Pinpoint the cell where the given text exists, returning its [X, Y] midpoint coordinate. 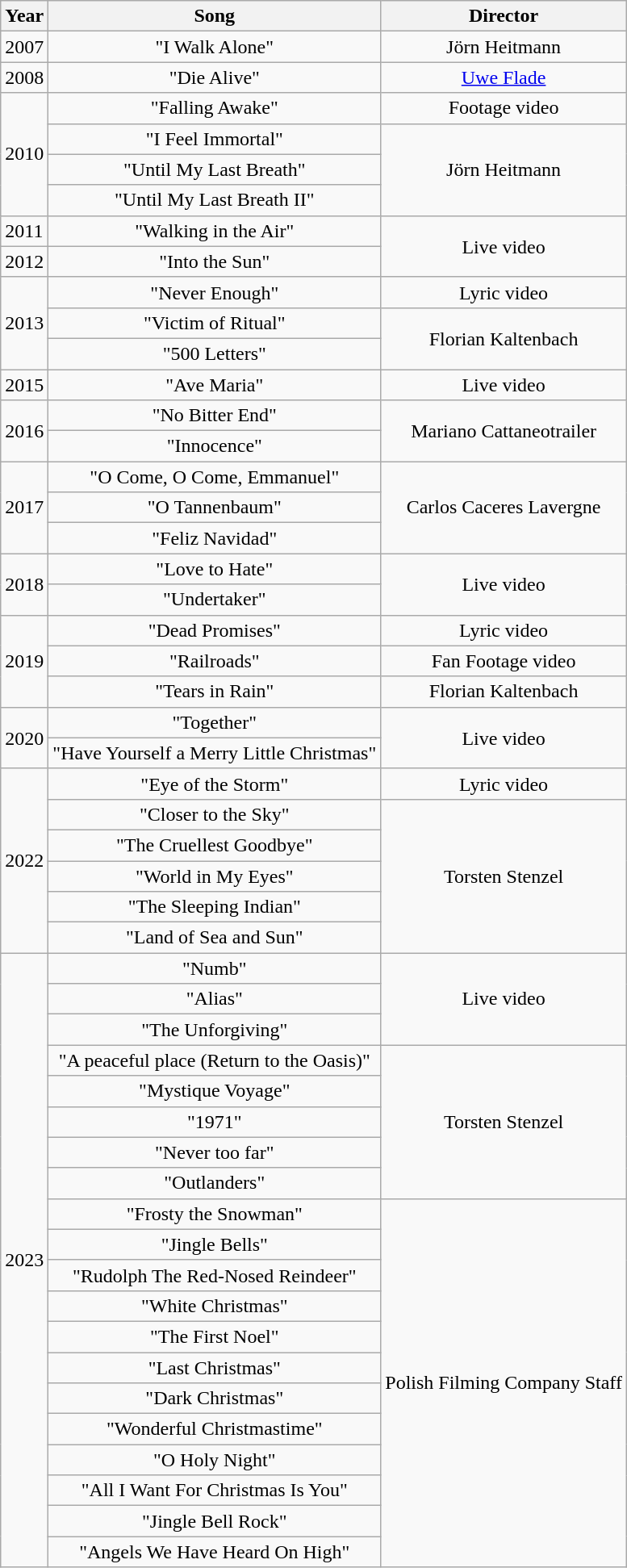
"The Sleeping Indian" [215, 907]
"Dead Promises" [215, 630]
"All I Want For Christmas Is You" [215, 1491]
"I Walk Alone" [215, 47]
"O Tannenbaum" [215, 508]
"World in My Eyes" [215, 876]
2013 [24, 323]
"Frosty the Snowman" [215, 1214]
"Angels We Have Heard On High" [215, 1552]
2008 [24, 77]
"Undertaker" [215, 600]
"Last Christmas" [215, 1368]
2012 [24, 261]
"Land of Sea and Sun" [215, 938]
"Die Alive" [215, 77]
Director [504, 16]
2015 [24, 385]
"The Unforgiving" [215, 1030]
"Outlanders" [215, 1183]
"Numb" [215, 968]
"Rudolph The Red-Nosed Reindeer" [215, 1275]
2020 [24, 738]
Year [24, 16]
"Into the Sun" [215, 261]
"O Holy Night" [215, 1460]
"Walking in the Air" [215, 231]
"Never Enough" [215, 292]
"Together" [215, 722]
2018 [24, 584]
Uwe Flade [504, 77]
2007 [24, 47]
"Never too far" [215, 1152]
"Tears in Rain" [215, 692]
"Dark Christmas" [215, 1399]
2022 [24, 860]
"Victim of Ritual" [215, 323]
"Ave Maria" [215, 385]
"A peaceful place (Return to the Oasis)" [215, 1060]
"Railroads" [215, 661]
"Alias" [215, 999]
2011 [24, 231]
"Feliz Navidad" [215, 538]
"Until My Last Breath II" [215, 200]
"White Christmas" [215, 1306]
Mariano Cattaneotrailer [504, 431]
"The First Noel" [215, 1336]
Fan Footage video [504, 661]
"500 Letters" [215, 353]
"Falling Awake" [215, 108]
2019 [24, 661]
"Until My Last Breath" [215, 169]
"Closer to the Sky" [215, 814]
"No Bitter End" [215, 416]
"Innocence" [215, 446]
"Wonderful Christmastime" [215, 1429]
2010 [24, 154]
Carlos Caceres Lavergne [504, 508]
"I Feel Immortal" [215, 139]
"O Come, O Come, Emmanuel" [215, 477]
"Jingle Bells" [215, 1244]
2017 [24, 508]
"Eye of the Storm" [215, 784]
"Have Yourself a Merry Little Christmas" [215, 753]
Polish Filming Company Staff [504, 1383]
"Love to Hate" [215, 569]
"The Cruellest Goodbye" [215, 845]
"Jingle Bell Rock" [215, 1521]
2016 [24, 431]
2023 [24, 1261]
Footage video [504, 108]
"Mystique Voyage" [215, 1091]
"1971" [215, 1122]
Song [215, 16]
